Determine the [X, Y] coordinate at the center of the cell enclosing the given text.  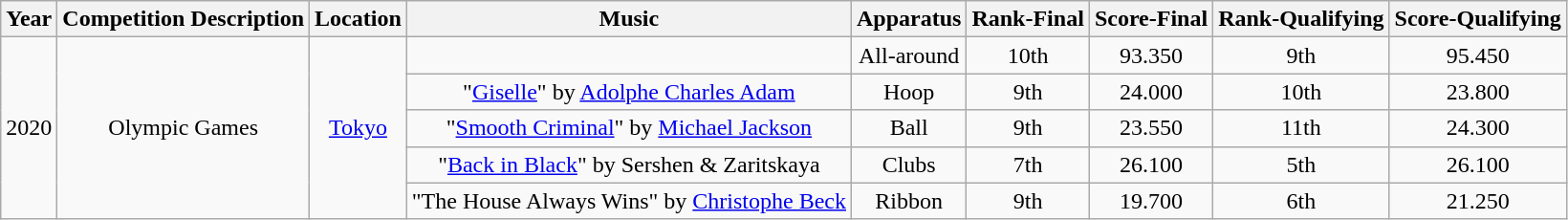
2020 [29, 128]
Ball [908, 128]
Score-Qualifying [1478, 19]
Rank-Final [1028, 19]
19.700 [1151, 201]
24.300 [1478, 128]
5th [1301, 165]
All-around [908, 55]
Apparatus [908, 19]
Clubs [908, 165]
21.250 [1478, 201]
6th [1301, 201]
23.800 [1478, 92]
95.450 [1478, 55]
7th [1028, 165]
"Smooth Criminal" by Michael Jackson [629, 128]
Hoop [908, 92]
Competition Description [184, 19]
"Giselle" by Adolphe Charles Adam [629, 92]
Rank-Qualifying [1301, 19]
23.550 [1151, 128]
93.350 [1151, 55]
"Back in Black" by Sershen & Zaritskaya [629, 165]
Tokyo [359, 128]
11th [1301, 128]
Location [359, 19]
Year [29, 19]
"The House Always Wins" by Christophe Beck [629, 201]
Ribbon [908, 201]
Olympic Games [184, 128]
24.000 [1151, 92]
Score-Final [1151, 19]
Music [629, 19]
